Locate the cell with the specified text and output its (X, Y) center coordinate. 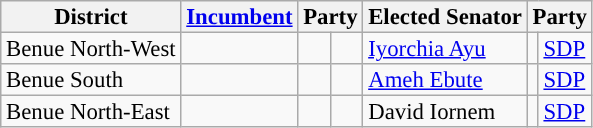
David Iornem (445, 112)
Benue North-West (91, 49)
Iyorchia Ayu (445, 49)
Benue North-East (91, 112)
Benue South (91, 80)
Ameh Ebute (445, 80)
Elected Senator (445, 17)
Incumbent (240, 17)
District (91, 17)
